Determine the (x, y) coordinate at the center of the cell enclosing the given text.  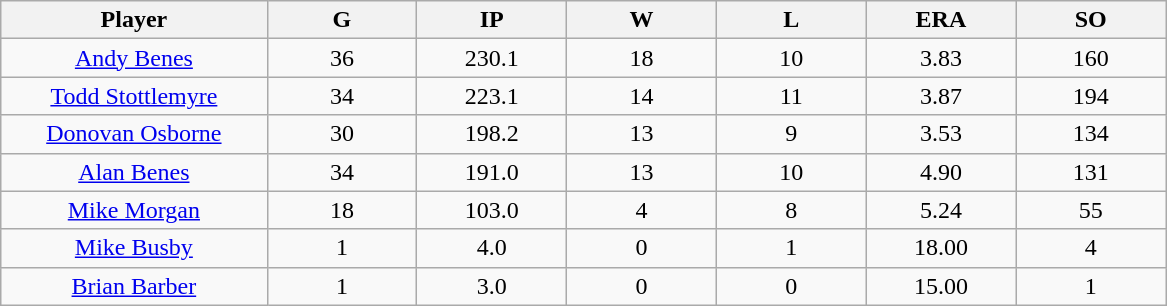
55 (1091, 210)
230.1 (492, 58)
4.0 (492, 248)
194 (1091, 96)
G (342, 20)
198.2 (492, 134)
36 (342, 58)
Player (134, 20)
3.83 (941, 58)
SO (1091, 20)
Donovan Osborne (134, 134)
W (642, 20)
8 (791, 210)
134 (1091, 134)
Brian Barber (134, 286)
3.53 (941, 134)
3.0 (492, 286)
131 (1091, 172)
ERA (941, 20)
Mike Busby (134, 248)
11 (791, 96)
103.0 (492, 210)
Todd Stottlemyre (134, 96)
IP (492, 20)
223.1 (492, 96)
160 (1091, 58)
191.0 (492, 172)
15.00 (941, 286)
30 (342, 134)
Mike Morgan (134, 210)
9 (791, 134)
3.87 (941, 96)
4.90 (941, 172)
Andy Benes (134, 58)
14 (642, 96)
18.00 (941, 248)
Alan Benes (134, 172)
5.24 (941, 210)
L (791, 20)
